Scan for the cell matching the given text and deliver its (x, y) coordinate at center. 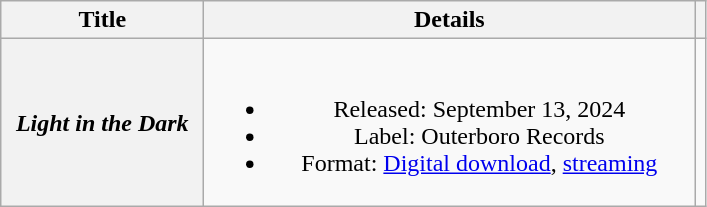
Light in the Dark (102, 122)
Details (450, 20)
Title (102, 20)
Released: September 13, 2024Label: Outerboro RecordsFormat: Digital download, streaming (450, 122)
